Return the (x, y) coordinate for the center point of the cell that contains the specified text.  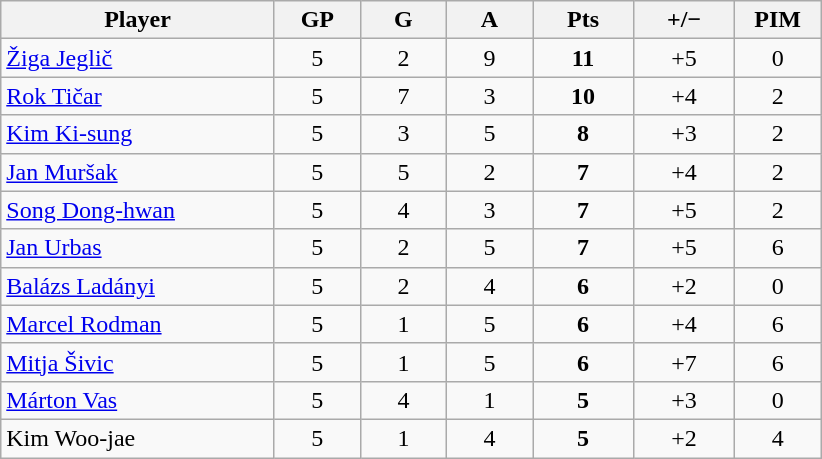
+/− (684, 20)
11 (582, 58)
9 (489, 58)
Kim Ki-sung (138, 134)
Player (138, 20)
Marcel Rodman (138, 324)
A (489, 20)
Márton Vas (138, 400)
Jan Urbas (138, 248)
8 (582, 134)
Jan Muršak (138, 172)
Balázs Ladányi (138, 286)
Pts (582, 20)
10 (582, 96)
Žiga Jeglič (138, 58)
+7 (684, 362)
GP (317, 20)
Kim Woo-jae (138, 438)
Song Dong-hwan (138, 210)
G (403, 20)
Rok Tičar (138, 96)
Mitja Šivic (138, 362)
PIM (778, 20)
